From the cell containing the given text, extract its center point as [X, Y] coordinate. 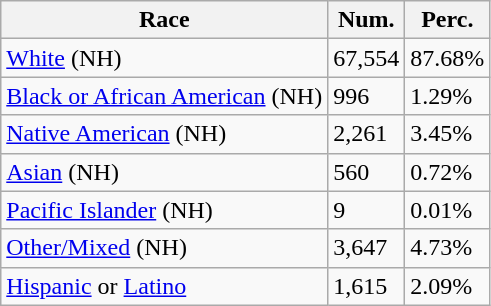
Black or African American (NH) [164, 96]
Pacific Islander (NH) [164, 210]
3.45% [448, 134]
Race [164, 20]
67,554 [366, 58]
0.72% [448, 172]
87.68% [448, 58]
3,647 [366, 248]
2,261 [366, 134]
Hispanic or Latino [164, 286]
White (NH) [164, 58]
2.09% [448, 286]
996 [366, 96]
9 [366, 210]
Other/Mixed (NH) [164, 248]
Perc. [448, 20]
Asian (NH) [164, 172]
1.29% [448, 96]
1,615 [366, 286]
Native American (NH) [164, 134]
Num. [366, 20]
0.01% [448, 210]
560 [366, 172]
4.73% [448, 248]
